Scan for the cell matching the given text and deliver its [X, Y] coordinate at center. 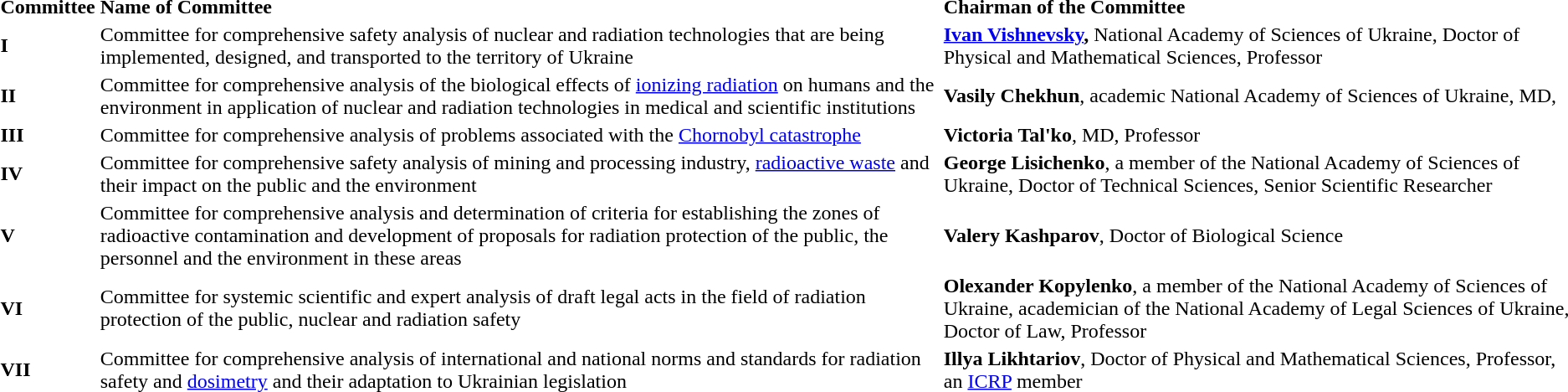
Committee for comprehensive safety analysis of mining and processing industry, radioactive waste and their impact on the public and the environment [519, 174]
Committee for comprehensive analysis of problems associated with the Chornobyl catastrophe [519, 135]
